Determine the [x, y] coordinate at the center of the cell enclosing the given text.  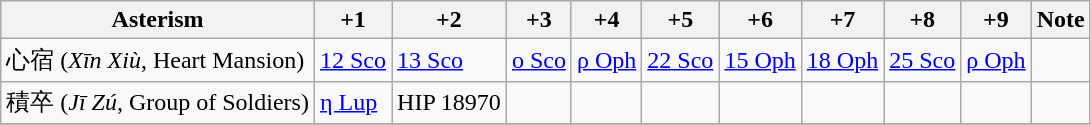
15 Oph [760, 60]
12 Sco [352, 60]
+4 [606, 20]
+1 [352, 20]
HIP 18970 [450, 102]
+7 [842, 20]
18 Oph [842, 60]
13 Sco [450, 60]
+8 [922, 20]
η Lup [352, 102]
+5 [680, 20]
+2 [450, 20]
心宿 (Xīn Xiù, Heart Mansion) [158, 60]
Asterism [158, 20]
22 Sco [680, 60]
+6 [760, 20]
25 Sco [922, 60]
積卒 (Jī Zú, Group of Soldiers) [158, 102]
+3 [538, 20]
+9 [996, 20]
Note [1060, 20]
ο Sco [538, 60]
